Scan for the cell matching the given text and deliver its [x, y] coordinate at center. 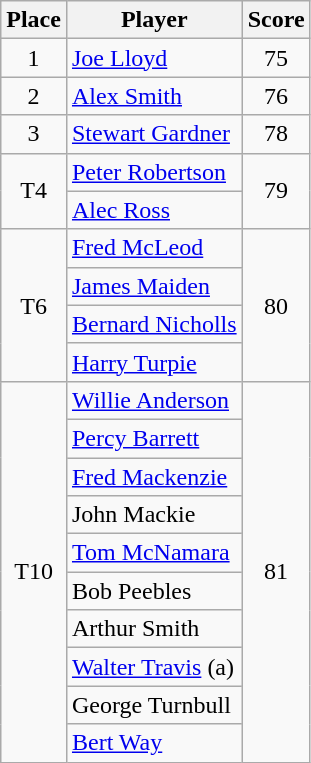
George Turnbull [154, 705]
Willie Anderson [154, 400]
Peter Robertson [154, 172]
Bob Peebles [154, 591]
Alex Smith [154, 96]
Percy Barrett [154, 438]
2 [34, 96]
Tom McNamara [154, 553]
Stewart Gardner [154, 134]
Player [154, 20]
80 [276, 305]
81 [276, 572]
James Maiden [154, 286]
76 [276, 96]
75 [276, 58]
Walter Travis (a) [154, 667]
Score [276, 20]
Place [34, 20]
Bernard Nicholls [154, 324]
T4 [34, 191]
T6 [34, 305]
Arthur Smith [154, 629]
78 [276, 134]
Joe Lloyd [154, 58]
Alec Ross [154, 210]
Bert Way [154, 743]
Fred Mackenzie [154, 477]
John Mackie [154, 515]
79 [276, 191]
T10 [34, 572]
1 [34, 58]
3 [34, 134]
Harry Turpie [154, 362]
Fred McLeod [154, 248]
